Find where the given text appears and provide that cell's center as (x, y) coordinate. 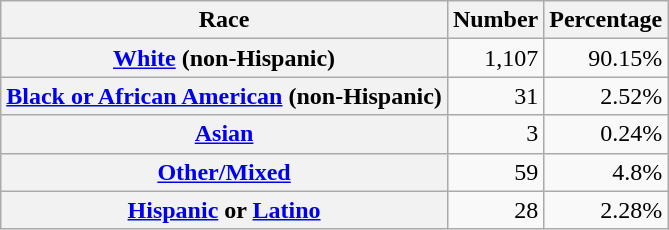
28 (495, 210)
4.8% (606, 172)
59 (495, 172)
3 (495, 134)
31 (495, 96)
Black or African American (non-Hispanic) (224, 96)
Percentage (606, 20)
White (non-Hispanic) (224, 58)
0.24% (606, 134)
Number (495, 20)
1,107 (495, 58)
Race (224, 20)
Hispanic or Latino (224, 210)
Asian (224, 134)
2.52% (606, 96)
90.15% (606, 58)
Other/Mixed (224, 172)
2.28% (606, 210)
